Detect which cell encompasses the target text, then output its [x, y] center coordinate. 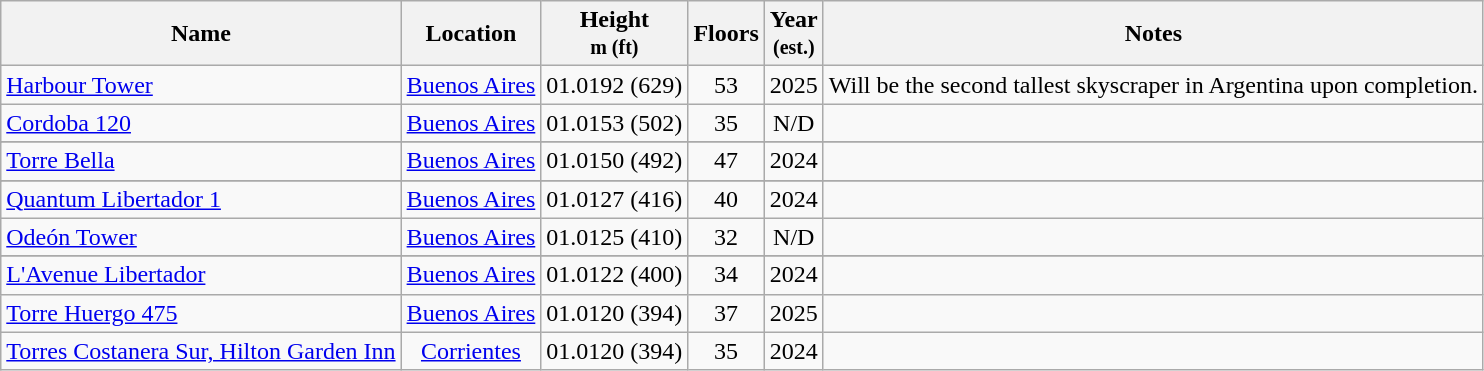
01.0192 (629) [614, 85]
01.0150 (492) [614, 161]
Floors [726, 34]
Cordoba 120 [201, 123]
Location [471, 34]
Odeón Tower [201, 237]
Will be the second tallest skyscraper in Argentina upon completion. [1153, 85]
01.0153 (502) [614, 123]
01.0122 (400) [614, 275]
Quantum Libertador 1 [201, 199]
Corrientes [471, 351]
Name [201, 34]
01.0125 (410) [614, 237]
Heightm (ft) [614, 34]
40 [726, 199]
Torre Huergo 475 [201, 313]
Torres Costanera Sur, Hilton Garden Inn [201, 351]
53 [726, 85]
Year(est.) [794, 34]
L'Avenue Libertador [201, 275]
47 [726, 161]
Notes [1153, 34]
01.0127 (416) [614, 199]
37 [726, 313]
32 [726, 237]
Harbour Tower [201, 85]
34 [726, 275]
Torre Bella [201, 161]
